Pinpoint the cell where the given text exists, returning its [X, Y] midpoint coordinate. 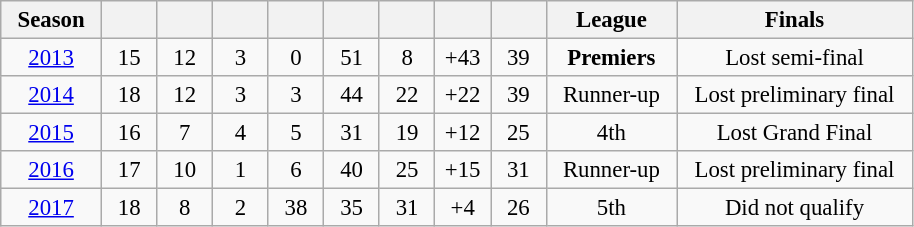
40 [352, 170]
44 [352, 95]
7 [185, 133]
2015 [52, 133]
1 [241, 170]
+43 [463, 58]
38 [296, 208]
2016 [52, 170]
19 [407, 133]
Premiers [612, 58]
5 [296, 133]
26 [518, 208]
Lost semi-final [795, 58]
2017 [52, 208]
2 [241, 208]
10 [185, 170]
4th [612, 133]
35 [352, 208]
15 [129, 58]
22 [407, 95]
+22 [463, 95]
4 [241, 133]
Season [52, 20]
0 [296, 58]
2014 [52, 95]
Lost Grand Final [795, 133]
+12 [463, 133]
51 [352, 58]
Finals [795, 20]
5th [612, 208]
6 [296, 170]
League [612, 20]
16 [129, 133]
17 [129, 170]
+4 [463, 208]
Did not qualify [795, 208]
+15 [463, 170]
2013 [52, 58]
